Determine the (X, Y) coordinate at the center of the cell enclosing the given text.  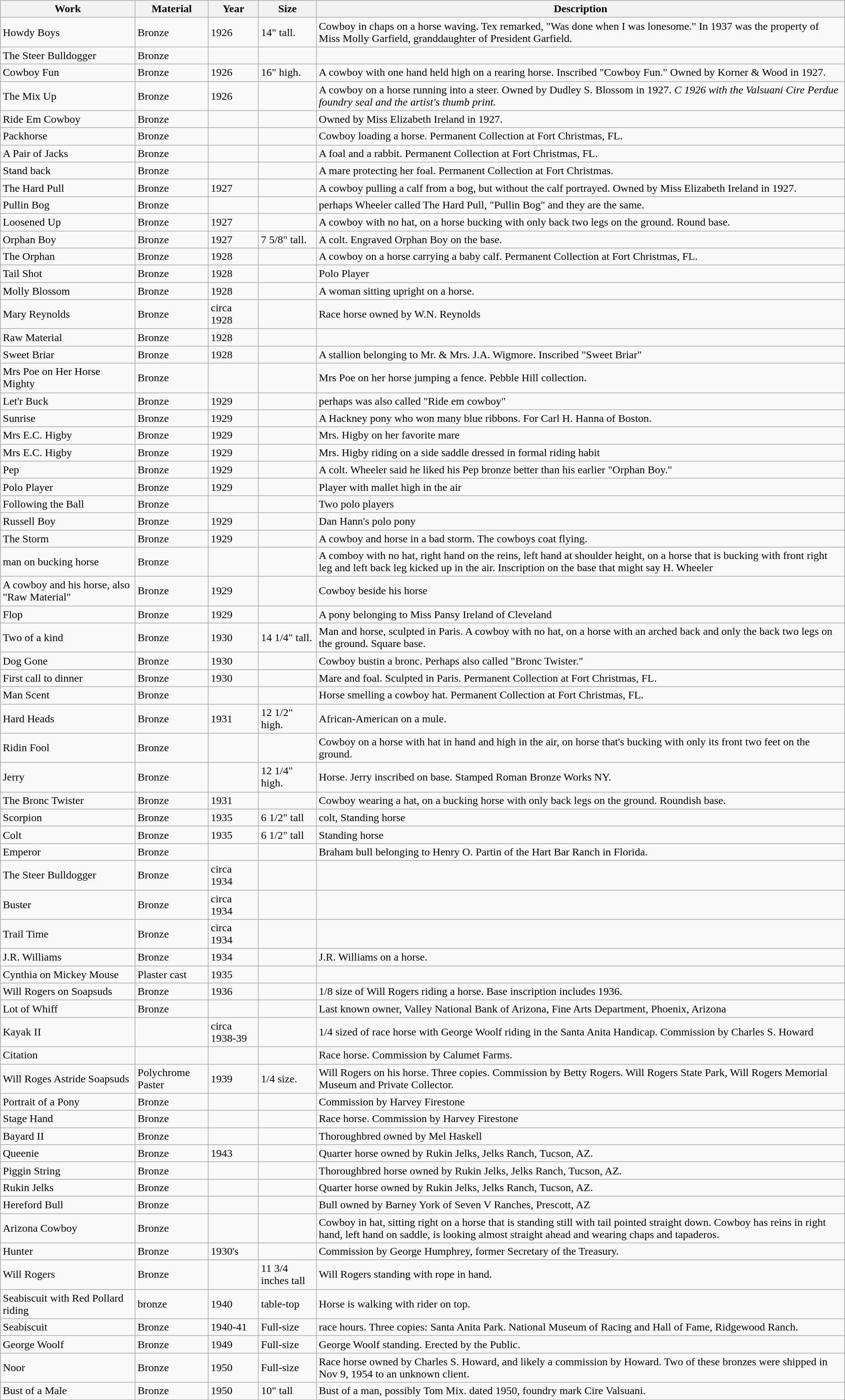
1/4 sized of race horse with George Woolf riding in the Santa Anita Handicap. Commission by Charles S. Howard (580, 1032)
A cowboy with no hat, on a horse bucking with only back two legs on the ground. Round base. (580, 222)
Pullin Bog (68, 205)
Dog Gone (68, 661)
Thoroughbred horse owned by Rukin Jelks, Jelks Ranch, Tucson, AZ. (580, 1170)
Stand back (68, 171)
Race horse owned by W.N. Reynolds (580, 314)
The Bronc Twister (68, 800)
Cowboy Fun (68, 73)
Will Rogers on his horse. Three copies. Commission by Betty Rogers. Will Rogers State Park, Will Rogers Memorial Museum and Private Collector. (580, 1078)
1949 (233, 1345)
Mary Reynolds (68, 314)
14" tall. (288, 32)
man on bucking horse (68, 562)
Bull owned by Barney York of Seven V Ranches, Prescott, AZ (580, 1205)
Commission by George Humphrey, former Secretary of the Treasury. (580, 1252)
Russell Boy (68, 521)
Cowboy beside his horse (580, 591)
A cowboy on a horse carrying a baby calf. Permanent Collection at Fort Christmas, FL. (580, 257)
colt, Standing horse (580, 818)
circa 1928 (233, 314)
Cowboy wearing a hat, on a bucking horse with only back legs on the ground. Roundish base. (580, 800)
12 1/4" high. (288, 777)
7 5/8" tall. (288, 240)
Owned by Miss Elizabeth Ireland in 1927. (580, 119)
Mrs. Higby on her favorite mare (580, 435)
A woman sitting upright on a horse. (580, 291)
Horse is walking with rider on top. (580, 1304)
Material (172, 9)
Colt (68, 835)
1940-41 (233, 1327)
table-top (288, 1304)
Arizona Cowboy (68, 1228)
Man Scent (68, 695)
The Hard Pull (68, 188)
Orphan Boy (68, 240)
Raw Material (68, 337)
Will Roges Astride Soapsuds (68, 1078)
A cowboy with one hand held high on a rearing horse. Inscribed "Cowboy Fun." Owned by Korner & Wood in 1927. (580, 73)
1943 (233, 1153)
A cowboy and horse in a bad storm. The cowboys coat flying. (580, 538)
Molly Blossom (68, 291)
Citation (68, 1055)
1/8 size of Will Rogers riding a horse. Base inscription includes 1936. (580, 992)
The Orphan (68, 257)
Portrait of a Pony (68, 1102)
Seabiscuit (68, 1327)
Plaster cast (172, 975)
First call to dinner (68, 678)
Player with mallet high in the air (580, 487)
Two of a kind (68, 638)
bronze (172, 1304)
Cowboy on a horse with hat in hand and high in the air, on horse that's bucking with only its front two feet on the ground. (580, 748)
Standing horse (580, 835)
Description (580, 9)
Stage Hand (68, 1119)
1939 (233, 1078)
race hours. Three copies: Santa Anita Park. National Museum of Racing and Hall of Fame, Ridgewood Ranch. (580, 1327)
Race horse owned by Charles S. Howard, and likely a commission by Howard. Two of these bronzes were shipped in Nov 9, 1954 to an unknown client. (580, 1368)
Let'r Buck (68, 401)
Will Rogers (68, 1275)
Packhorse (68, 136)
Cynthia on Mickey Mouse (68, 975)
10" tall (288, 1391)
14 1/4" tall. (288, 638)
Hard Heads (68, 718)
Sweet Briar (68, 355)
Will Rogers standing with rope in hand. (580, 1275)
12 1/2" high. (288, 718)
Emperor (68, 852)
Last known owner, Valley National Bank of Arizona, Fine Arts Department, Phoenix, Arizona (580, 1009)
A Hackney pony who won many blue ribbons. For Carl H. Hanna of Boston. (580, 418)
A cowboy pulling a calf from a bog, but without the calf portrayed. Owned by Miss Elizabeth Ireland in 1927. (580, 188)
Man and horse, sculpted in Paris. A cowboy with no hat, on a horse with an arched back and only the back two legs on the ground. Square base. (580, 638)
The Storm (68, 538)
1936 (233, 992)
A colt. Wheeler said he liked his Pep bronze better than his earlier "Orphan Boy." (580, 470)
16" high. (288, 73)
Following the Ball (68, 504)
A foal and a rabbit. Permanent Collection at Fort Christmas, FL. (580, 153)
A Pair of Jacks (68, 153)
Noor (68, 1368)
Tail Shot (68, 274)
Ride Em Cowboy (68, 119)
Sunrise (68, 418)
Will Rogers on Soapsuds (68, 992)
Bust of a man, possibly Tom Mix. dated 1950, foundry mark Cire Valsuani. (580, 1391)
Pep (68, 470)
Trail Time (68, 934)
George Woolf standing. Erected by the Public. (580, 1345)
J.R. Williams on a horse. (580, 957)
Bust of a Male (68, 1391)
Jerry (68, 777)
Dan Hann's polo pony (580, 521)
1940 (233, 1304)
J.R. Williams (68, 957)
Two polo players (580, 504)
Polychrome Paster (172, 1078)
Hereford Bull (68, 1205)
Horse smelling a cowboy hat. Permanent Collection at Fort Christmas, FL. (580, 695)
Work (68, 9)
Kayak II (68, 1032)
1934 (233, 957)
Cowboy loading a horse. Permanent Collection at Fort Christmas, FL. (580, 136)
Howdy Boys (68, 32)
1/4 size. (288, 1078)
Flop (68, 615)
Ridin Fool (68, 748)
Race horse. Commission by Harvey Firestone (580, 1119)
Race horse. Commission by Calumet Farms. (580, 1055)
Lot of Whiff (68, 1009)
A pony belonging to Miss Pansy Ireland of Cleveland (580, 615)
A colt. Engraved Orphan Boy on the base. (580, 240)
Mrs. Higby riding on a side saddle dressed in formal riding habit (580, 453)
1930's (233, 1252)
perhaps Wheeler called The Hard Pull, "Pullin Bog" and they are the same. (580, 205)
Size (288, 9)
Thoroughbred owned by Mel Haskell (580, 1136)
Mare and foal. Sculpted in Paris. Permanent Collection at Fort Christmas, FL. (580, 678)
Year (233, 9)
11 3/4 inches tall (288, 1275)
perhaps was also called "Ride em cowboy" (580, 401)
Piggin String (68, 1170)
George Woolf (68, 1345)
Commission by Harvey Firestone (580, 1102)
Rukin Jelks (68, 1187)
Hunter (68, 1252)
A mare protecting her foal. Permanent Collection at Fort Christmas. (580, 171)
The Mix Up (68, 96)
Scorpion (68, 818)
Queenie (68, 1153)
A stallion belonging to Mr. & Mrs. J.A. Wigmore. Inscribed "Sweet Briar" (580, 355)
circa 1938-39 (233, 1032)
Bayard II (68, 1136)
African-American on a mule. (580, 718)
Horse. Jerry inscribed on base. Stamped Roman Bronze Works NY. (580, 777)
Buster (68, 904)
Mrs Poe on her horse jumping a fence. Pebble Hill collection. (580, 378)
Braham bull belonging to Henry O. Partin of the Hart Bar Ranch in Florida. (580, 852)
Cowboy bustin a bronc. Perhaps also called "Bronc Twister." (580, 661)
Seabiscuit with Red Pollard riding (68, 1304)
Loosened Up (68, 222)
A cowboy and his horse, also "Raw Material" (68, 591)
Mrs Poe on Her Horse Mighty (68, 378)
